Determine the (X, Y) coordinate at the center of the cell enclosing the given text.  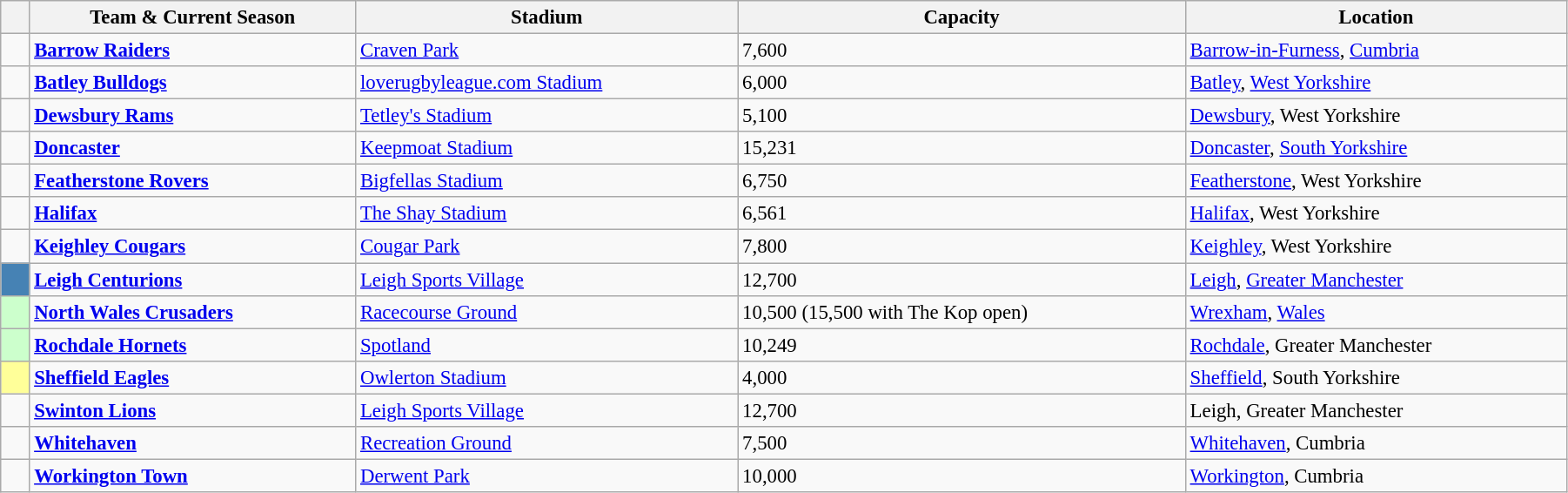
7,600 (962, 51)
Featherstone, West Yorkshire (1376, 181)
Halifax, West Yorkshire (1376, 213)
Wrexham, Wales (1376, 312)
Batley, West Yorkshire (1376, 83)
15,231 (962, 148)
North Wales Crusaders (193, 312)
Barrow-in-Furness, Cumbria (1376, 51)
loverugbyleague.com Stadium (546, 83)
Cougar Park (546, 246)
7,800 (962, 246)
Keighley Cougars (193, 246)
Whitehaven, Cumbria (1376, 443)
10,000 (962, 476)
Featherstone Rovers (193, 181)
Dewsbury Rams (193, 116)
6,000 (962, 83)
10,500 (15,500 with The Kop open) (962, 312)
Batley Bulldogs (193, 83)
Halifax (193, 213)
Swinton Lions (193, 410)
Stadium (546, 17)
Keepmoat Stadium (546, 148)
Workington Town (193, 476)
Rochdale, Greater Manchester (1376, 345)
Doncaster, South Yorkshire (1376, 148)
The Shay Stadium (546, 213)
Derwent Park (546, 476)
Owlerton Stadium (546, 377)
Team & Current Season (193, 17)
Whitehaven (193, 443)
Location (1376, 17)
6,561 (962, 213)
Barrow Raiders (193, 51)
Spotland (546, 345)
Sheffield Eagles (193, 377)
7,500 (962, 443)
Keighley, West Yorkshire (1376, 246)
5,100 (962, 116)
Tetley's Stadium (546, 116)
4,000 (962, 377)
Recreation Ground (546, 443)
Capacity (962, 17)
Doncaster (193, 148)
Bigfellas Stadium (546, 181)
Sheffield, South Yorkshire (1376, 377)
Rochdale Hornets (193, 345)
Leigh Centurions (193, 280)
Craven Park (546, 51)
10,249 (962, 345)
Racecourse Ground (546, 312)
6,750 (962, 181)
Dewsbury, West Yorkshire (1376, 116)
Workington, Cumbria (1376, 476)
